Scan for the cell matching the given text and deliver its [x, y] coordinate at center. 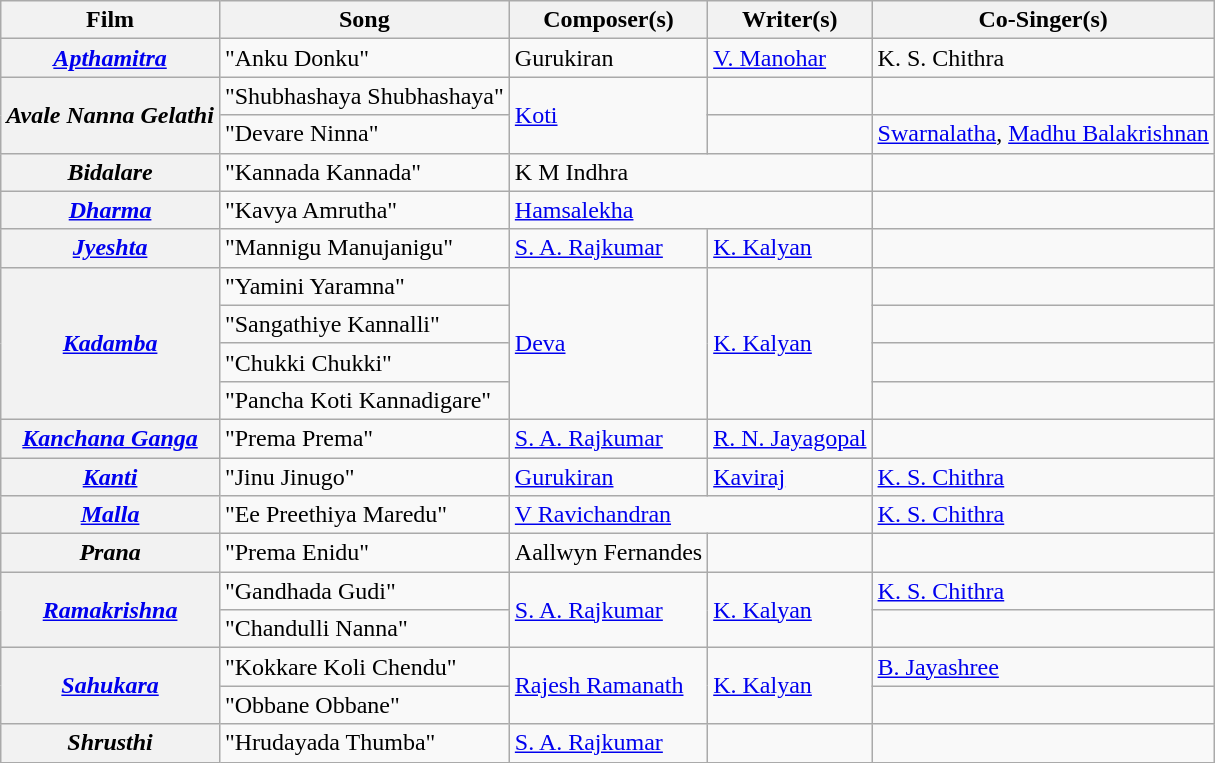
"Sangathiye Kannalli" [364, 324]
Shrusthi [110, 743]
R. N. Jayagopal [790, 438]
Jyeshta [110, 248]
Koti [608, 115]
Kanchana Ganga [110, 438]
Malla [110, 515]
Apthamitra [110, 58]
Kaviraj [790, 477]
Kanti [110, 477]
Avale Nanna Gelathi [110, 115]
Dharma [110, 210]
"Yamini Yaramna" [364, 286]
"Kavya Amrutha" [364, 210]
"Shubhashaya Shubhashaya" [364, 96]
Hamsalekha [690, 210]
"Prema Enidu" [364, 553]
"Gandhada Gudi" [364, 591]
"Pancha Koti Kannadigare" [364, 400]
"Kokkare Koli Chendu" [364, 667]
"Obbane Obbane" [364, 705]
Kadamba [110, 343]
V. Manohar [790, 58]
"Devare Ninna" [364, 134]
Prana [110, 553]
"Chukki Chukki" [364, 362]
"Mannigu Manujanigu" [364, 248]
Aallwyn Fernandes [608, 553]
Co-Singer(s) [1043, 20]
Composer(s) [608, 20]
K M Indhra [690, 172]
Rajesh Ramanath [608, 686]
Bidalare [110, 172]
"Anku Donku" [364, 58]
"Jinu Jinugo" [364, 477]
Swarnalatha, Madhu Balakrishnan [1043, 134]
"Hrudayada Thumba" [364, 743]
"Prema Prema" [364, 438]
V Ravichandran [690, 515]
Ramakrishna [110, 610]
Film [110, 20]
Sahukara [110, 686]
Deva [608, 343]
"Chandulli Nanna" [364, 629]
Writer(s) [790, 20]
"Ee Preethiya Maredu" [364, 515]
Song [364, 20]
"Kannada Kannada" [364, 172]
B. Jayashree [1043, 667]
